Return the (X, Y) coordinate for the center point of the cell that contains the specified text.  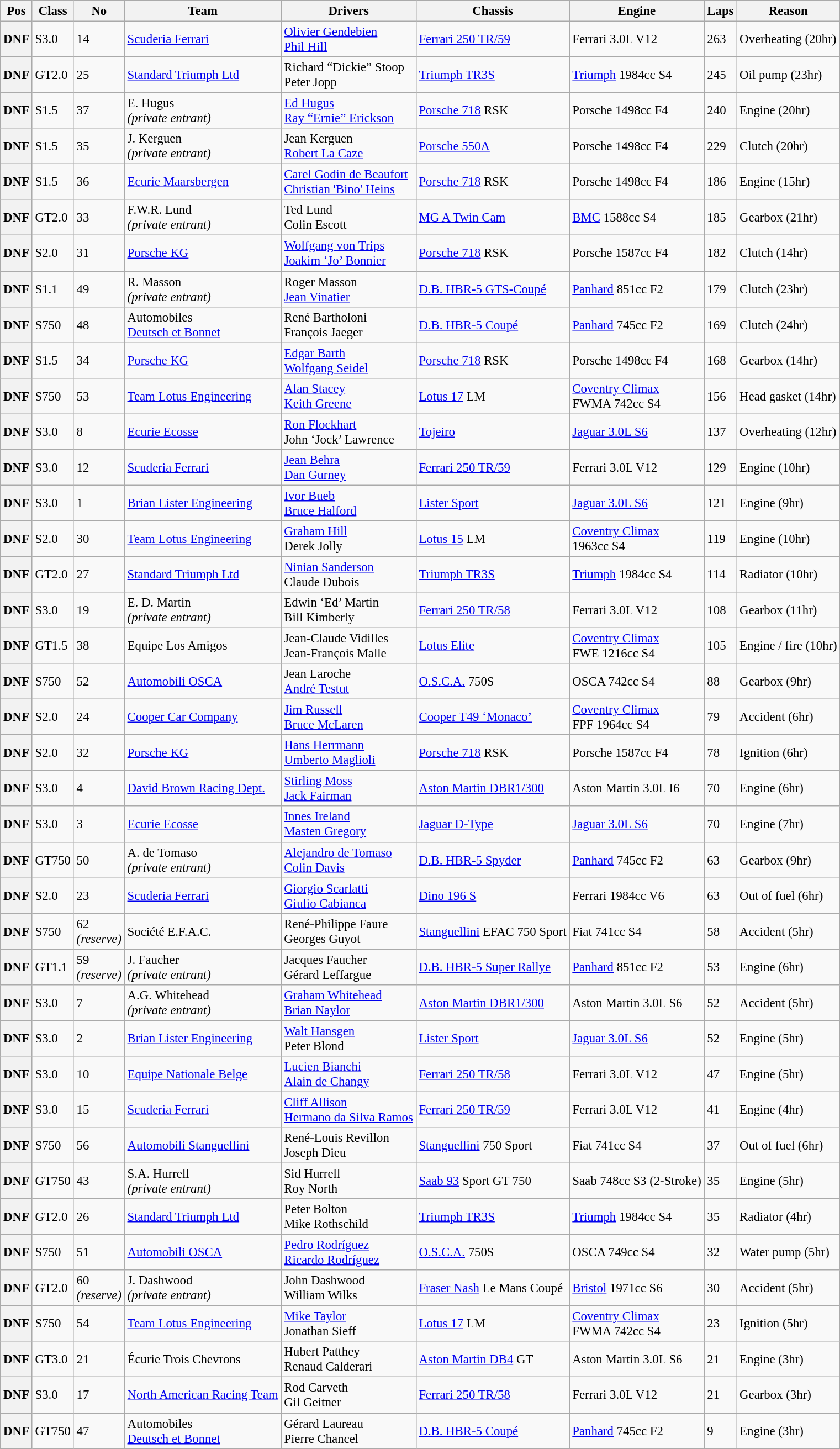
Clutch (14hr) (789, 253)
78 (720, 752)
36 (99, 182)
Radiator (4hr) (789, 1216)
15 (99, 1109)
121 (720, 503)
Pos (17, 11)
182 (720, 253)
Aston Martin DB4 GT (493, 1359)
Ron Flockhart John ‘Jock’ Lawrence (348, 432)
Coventry ClimaxFPF 1964cc S4 (637, 717)
Jim Russell Bruce McLaren (348, 717)
René-Philippe Faure Georges Guyot (348, 931)
A.G. Whitehead(private entrant) (203, 1003)
54 (99, 1324)
J. Dashwood(private entrant) (203, 1288)
Ignition (6hr) (789, 752)
119 (720, 539)
9 (720, 1431)
Class (53, 11)
GT1.5 (53, 646)
Jaguar D-Type (493, 824)
Edwin ‘Ed’ Martin Bill Kimberly (348, 610)
John Dashwood William Wilks (348, 1288)
Graham Whitehead Brian Naylor (348, 1003)
Ninian Sanderson Claude Dubois (348, 575)
Drivers (348, 11)
Ivor Bueb Bruce Halford (348, 503)
43 (99, 1181)
Stirling Moss Jack Fairman (348, 789)
34 (99, 360)
186 (720, 182)
Stanguellini 750 Sport (493, 1146)
J. Faucher(private entrant) (203, 967)
33 (99, 218)
Lucien Bianchi Alain de Changy (348, 1074)
J. Kerguen(private entrant) (203, 146)
Gearbox (14hr) (789, 360)
Coventry ClimaxFWE 1216cc S4 (637, 646)
Graham Hill Derek Jolly (348, 539)
59(reserve) (99, 967)
Giorgio Scarlatti Giulio Cabianca (348, 896)
Jean Laroche André Testut (348, 682)
Sid Hurrell Roy North (348, 1181)
Société E.F.A.C. (203, 931)
Coventry Climax1963cc S4 (637, 539)
Cliff Allison Hermano da Silva Ramos (348, 1109)
GT3.0 (53, 1359)
Innes Ireland Masten Gregory (348, 824)
Roger Masson Jean Vinatier (348, 289)
229 (720, 146)
Accident (6hr) (789, 717)
41 (720, 1109)
Ecurie Maarsbergen (203, 182)
38 (99, 646)
Lotus Elite (493, 646)
Engine (637, 11)
Overheating (12hr) (789, 432)
1 (99, 503)
Saab 93 Sport GT 750 (493, 1181)
E. D. Martin(private entrant) (203, 610)
17 (99, 1395)
169 (720, 325)
26 (99, 1216)
A. de Tomaso(private entrant) (203, 860)
MG A Twin Cam (493, 218)
Aston Martin 3.0L I6 (637, 789)
North American Racing Team (203, 1395)
Ed Hugus Ray “Ernie” Erickson (348, 110)
7 (99, 1003)
62(reserve) (99, 931)
Engine (20hr) (789, 110)
Radiator (10hr) (789, 575)
Pedro Rodríguez Ricardo Rodríguez (348, 1253)
240 (720, 110)
Gearbox (11hr) (789, 610)
D.B. HBR-5 Spyder (493, 860)
Engine (15hr) (789, 182)
58 (720, 931)
185 (720, 218)
Olivier Gendebien Phil Hill (348, 40)
Team (203, 11)
S1.1 (53, 289)
Overheating (20hr) (789, 40)
Cooper T49 ‘Monaco’ (493, 717)
156 (720, 396)
Dino 196 S (493, 896)
BMC 1588cc S4 (637, 218)
Richard “Dickie” Stoop Peter Jopp (348, 75)
Water pump (5hr) (789, 1253)
Stanguellini EFAC 750 Sport (493, 931)
OSCA 742cc S4 (637, 682)
Equipe Nationale Belge (203, 1074)
No (99, 11)
129 (720, 467)
Engine (9hr) (789, 503)
51 (99, 1253)
Hans Herrmann Umberto Maglioli (348, 752)
19 (99, 610)
René-Louis Revillon Joseph Dieu (348, 1146)
F.W.R. Lund(private entrant) (203, 218)
Engine (4hr) (789, 1109)
179 (720, 289)
Wolfgang von Trips Joakim ‘Jo’ Bonnier (348, 253)
114 (720, 575)
168 (720, 360)
49 (99, 289)
2 (99, 1039)
56 (99, 1146)
Oil pump (23hr) (789, 75)
25 (99, 75)
S.A. Hurrell(private entrant) (203, 1181)
D.B. HBR-5 Super Rallye (493, 967)
24 (99, 717)
Gérard Laureau Pierre Chancel (348, 1431)
8 (99, 432)
Saab 748cc S3 (2-Stroke) (637, 1181)
Carel Godin de Beaufort Christian 'Bino' Heins (348, 182)
Jean Kerguen Robert La Caze (348, 146)
Mike Taylor Jonathan Sieff (348, 1324)
D.B. HBR-5 GTS-Coupé (493, 289)
E. Hugus(private entrant) (203, 110)
Gearbox (21hr) (789, 218)
Jean Behra Dan Gurney (348, 467)
Reason (789, 11)
Automobili Stanguellini (203, 1146)
René Bartholoni François Jaeger (348, 325)
Alan Stacey Keith Greene (348, 396)
263 (720, 40)
108 (720, 610)
4 (99, 789)
Clutch (23hr) (789, 289)
3 (99, 824)
50 (99, 860)
79 (720, 717)
Jacques Faucher Gérard Leffargue (348, 967)
Head gasket (14hr) (789, 396)
Clutch (20hr) (789, 146)
31 (99, 253)
Bristol 1971cc S6 (637, 1288)
105 (720, 646)
Lotus 15 LM (493, 539)
Ferrari 1984cc V6 (637, 896)
Walt Hansgen Peter Blond (348, 1039)
Cooper Car Company (203, 717)
David Brown Racing Dept. (203, 789)
14 (99, 40)
27 (99, 575)
Ignition (5hr) (789, 1324)
Chassis (493, 11)
Hubert Patthey Renaud Calderari (348, 1359)
137 (720, 432)
R. Masson(private entrant) (203, 289)
12 (99, 467)
Jean-Claude Vidilles Jean-François Malle (348, 646)
10 (99, 1074)
Fraser Nash Le Mans Coupé (493, 1288)
Edgar Barth Wolfgang Seidel (348, 360)
88 (720, 682)
Porsche 550A (493, 146)
245 (720, 75)
Rod Carveth Gil Geitner (348, 1395)
Tojeiro (493, 432)
GT1.1 (53, 967)
Alejandro de Tomaso Colin Davis (348, 860)
Écurie Trois Chevrons (203, 1359)
60(reserve) (99, 1288)
Peter Bolton Mike Rothschild (348, 1216)
48 (99, 325)
Gearbox (3hr) (789, 1395)
Equipe Los Amigos (203, 646)
Clutch (24hr) (789, 325)
Engine / fire (10hr) (789, 646)
Laps (720, 11)
Engine (7hr) (789, 824)
OSCA 749cc S4 (637, 1253)
Ted Lund Colin Escott (348, 218)
